Capture the cell that displays the provided text and extract its (X, Y) central coordinate. 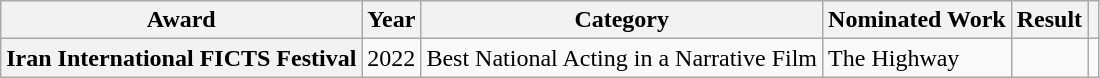
Best National Acting in a Narrative Film (622, 58)
Year (392, 20)
The Highway (918, 58)
Iran International FICTS Festival (182, 58)
2022 (392, 58)
Category (622, 20)
Result (1049, 20)
Nominated Work (918, 20)
Award (182, 20)
